Scan for the cell matching the given text and deliver its [X, Y] coordinate at center. 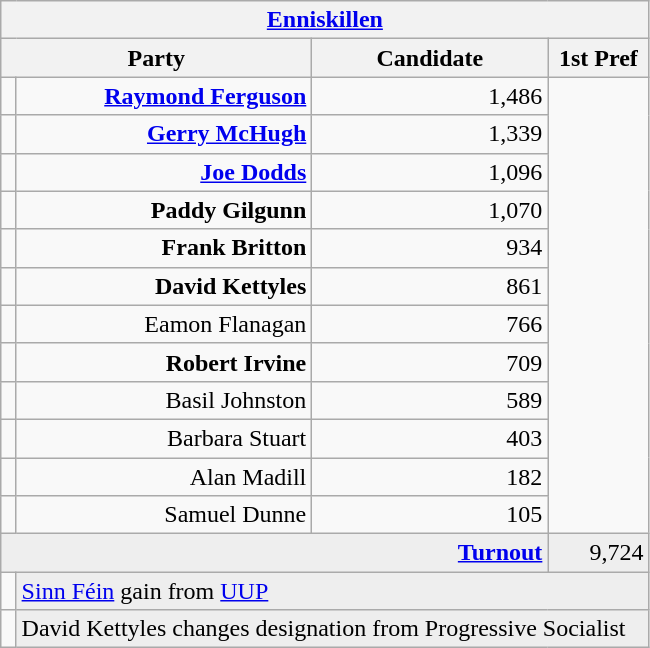
403 [430, 438]
Turnout [274, 553]
Raymond Ferguson [164, 96]
589 [430, 400]
Joe Dodds [164, 172]
Samuel Dunne [164, 515]
934 [430, 248]
Frank Britton [164, 248]
1st Pref [598, 58]
861 [430, 286]
Robert Irvine [164, 362]
9,724 [598, 553]
David Kettyles [164, 286]
Paddy Gilgunn [164, 210]
766 [430, 324]
709 [430, 362]
David Kettyles changes designation from Progressive Socialist [332, 629]
Alan Madill [164, 477]
105 [430, 515]
Gerry McHugh [164, 134]
Sinn Féin gain from UUP [332, 591]
Party [156, 58]
Basil Johnston [164, 400]
182 [430, 477]
1,070 [430, 210]
1,486 [430, 96]
1,339 [430, 134]
Candidate [430, 58]
1,096 [430, 172]
Enniskillen [325, 20]
Barbara Stuart [164, 438]
Eamon Flanagan [164, 324]
